Determine the [X, Y] coordinate at the center of the cell enclosing the given text.  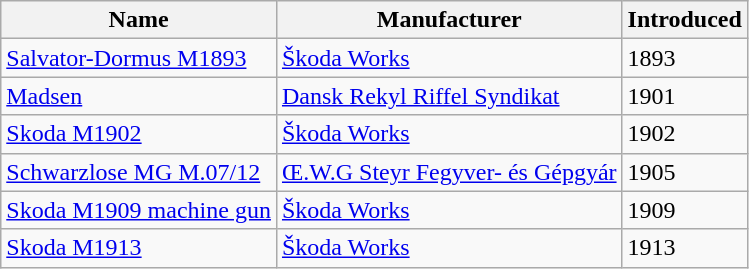
Name [139, 20]
1901 [684, 96]
1909 [684, 210]
Skoda M1913 [139, 248]
Skoda M1902 [139, 134]
Dansk Rekyl Riffel Syndikat [449, 96]
Introduced [684, 20]
Madsen [139, 96]
Skoda M1909 machine gun [139, 210]
1893 [684, 58]
Salvator-Dormus M1893 [139, 58]
Manufacturer [449, 20]
1905 [684, 172]
1902 [684, 134]
Schwarzlose MG M.07/12 [139, 172]
1913 [684, 248]
Œ.W.G Steyr Fegyver- és Gépgyár [449, 172]
